Output the (x, y) coordinate of the center of the cell containing the given text.  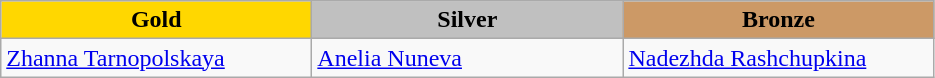
Anelia Nuneva (468, 58)
Bronze (778, 20)
Zhanna Tarnopolskaya (156, 58)
Silver (468, 20)
Nadezhda Rashchupkina (778, 58)
Gold (156, 20)
